Scan for the cell matching the given text and deliver its (x, y) coordinate at center. 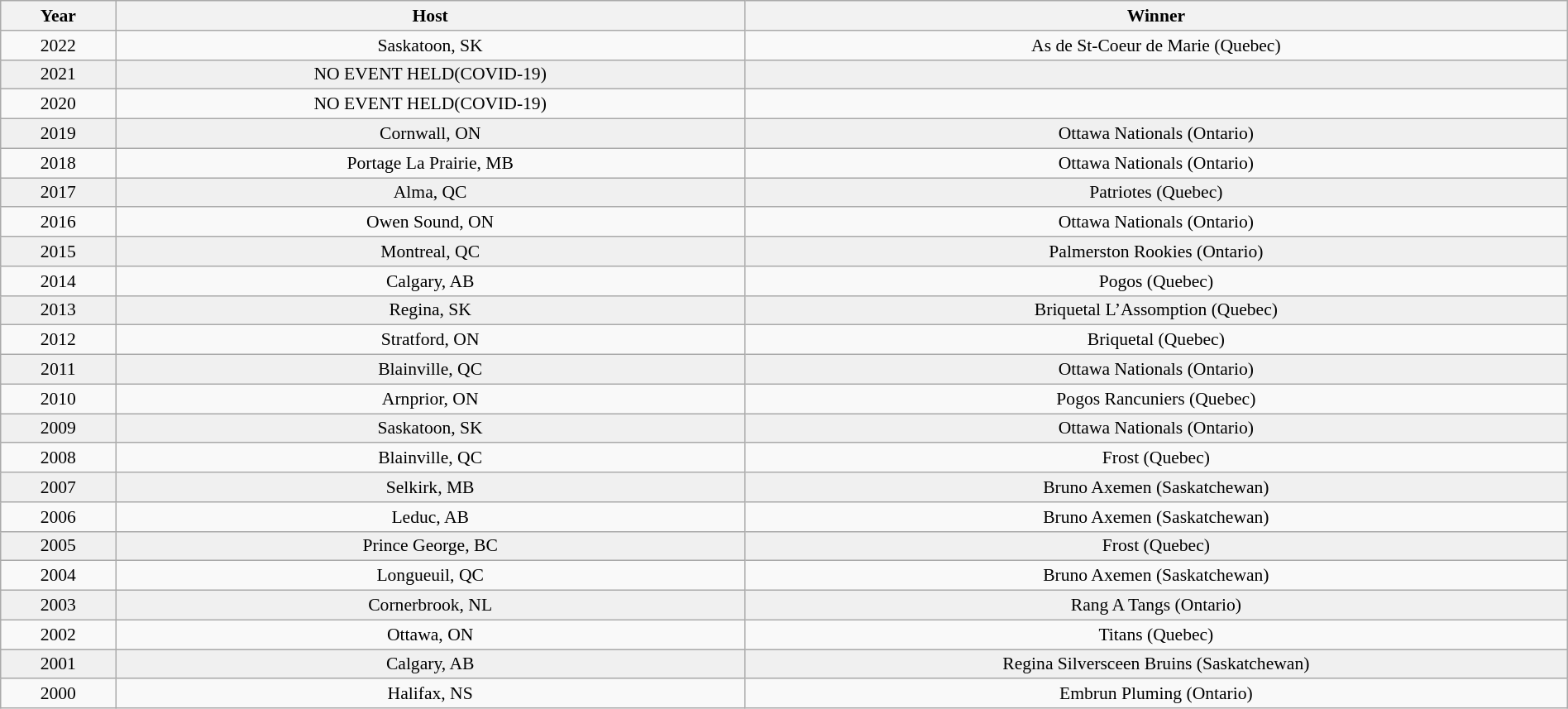
Embrun Pluming (Ontario) (1156, 694)
2001 (58, 664)
2011 (58, 370)
2000 (58, 694)
2013 (58, 310)
2007 (58, 487)
2019 (58, 134)
Montreal, QC (430, 252)
2015 (58, 252)
Palmerston Rookies (Ontario) (1156, 252)
2018 (58, 163)
2006 (58, 517)
Longueuil, QC (430, 576)
Regina Silversceen Bruins (Saskatchewan) (1156, 664)
Halifax, NS (430, 694)
2002 (58, 635)
Regina, SK (430, 310)
2014 (58, 281)
2022 (58, 46)
Ottawa, ON (430, 635)
Cornwall, ON (430, 134)
Briquetal (Quebec) (1156, 340)
Year (58, 16)
Portage La Prairie, MB (430, 163)
2021 (58, 74)
2017 (58, 193)
2004 (58, 576)
Host (430, 16)
Alma, QC (430, 193)
Prince George, BC (430, 546)
2009 (58, 429)
2020 (58, 104)
Cornerbrook, NL (430, 606)
2010 (58, 399)
Pogos (Quebec) (1156, 281)
2016 (58, 223)
Rang A Tangs (Ontario) (1156, 606)
2012 (58, 340)
2005 (58, 546)
Leduc, AB (430, 517)
Arnprior, ON (430, 399)
2003 (58, 606)
Owen Sound, ON (430, 223)
As de St-Coeur de Marie (Quebec) (1156, 46)
Selkirk, MB (430, 487)
Titans (Quebec) (1156, 635)
Briquetal L’Assomption (Quebec) (1156, 310)
Winner (1156, 16)
2008 (58, 458)
Patriotes (Quebec) (1156, 193)
Stratford, ON (430, 340)
Pogos Rancuniers (Quebec) (1156, 399)
